Capture the cell that displays the provided text and extract its [X, Y] central coordinate. 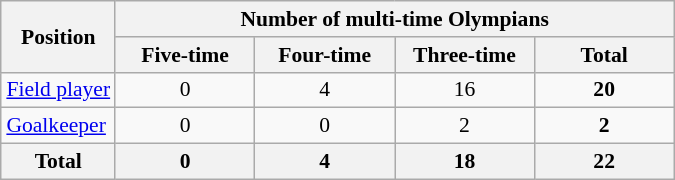
22 [604, 162]
Position [58, 36]
18 [465, 162]
Field player [58, 90]
Goalkeeper [58, 126]
Three-time [465, 55]
Five-time [185, 55]
16 [465, 90]
Four-time [325, 55]
Number of multi-time Olympians [394, 19]
20 [604, 90]
